Output the [X, Y] coordinate of the center of the cell containing the given text.  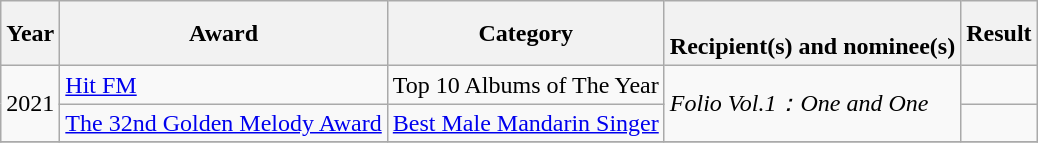
Top 10 Albums of The Year [526, 85]
Category [526, 34]
2021 [30, 104]
Hit FM [224, 85]
Year [30, 34]
Award [224, 34]
Recipient(s) and nominee(s) [812, 34]
Result [999, 34]
Best Male Mandarin Singer [526, 123]
Folio Vol.1：One and One [812, 104]
The 32nd Golden Melody Award [224, 123]
